Detect which cell encompasses the target text, then output its (X, Y) center coordinate. 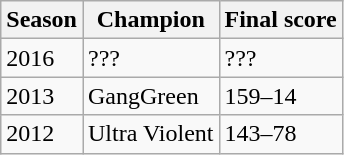
GangGreen (150, 96)
159–14 (280, 96)
2016 (42, 58)
2012 (42, 134)
143–78 (280, 134)
Final score (280, 20)
Ultra Violent (150, 134)
2013 (42, 96)
Champion (150, 20)
Season (42, 20)
